Output the [x, y] coordinate of the center of the cell containing the given text.  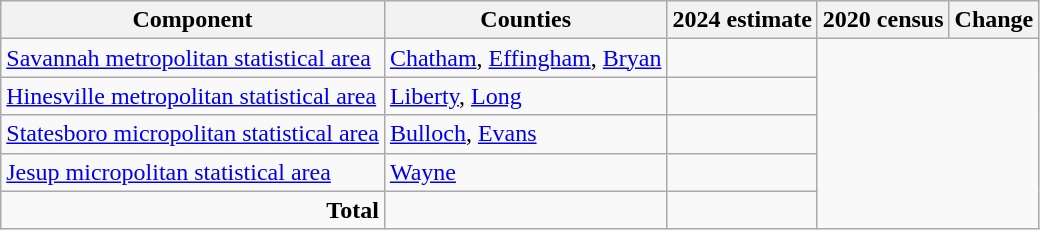
Chatham, Effingham, Bryan [526, 58]
Change [994, 20]
2020 census [883, 20]
Wayne [526, 172]
2024 estimate [742, 20]
Savannah metropolitan statistical area [193, 58]
Hinesville metropolitan statistical area [193, 96]
Bulloch, Evans [526, 134]
Component [193, 20]
Counties [526, 20]
Liberty, Long [526, 96]
Total [193, 210]
Jesup micropolitan statistical area [193, 172]
Statesboro micropolitan statistical area [193, 134]
